Capture the cell that displays the provided text and extract its (x, y) central coordinate. 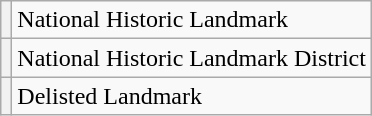
Delisted Landmark (192, 96)
National Historic Landmark District (192, 58)
National Historic Landmark (192, 20)
